For the text-containing cell, return its midpoint in (X, Y) coordinate format. 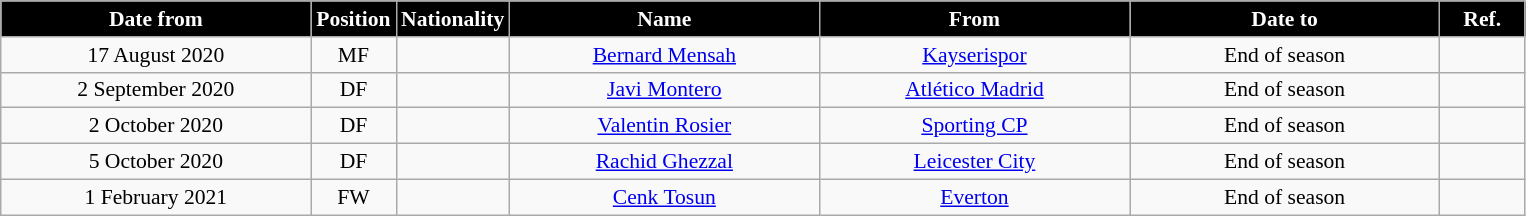
Rachid Ghezzal (664, 162)
FW (354, 197)
Position (354, 19)
5 October 2020 (156, 162)
Name (664, 19)
Date from (156, 19)
Kayserispor (974, 55)
1 February 2021 (156, 197)
Sporting CP (974, 126)
Atlético Madrid (974, 90)
Ref. (1482, 19)
Valentin Rosier (664, 126)
Leicester City (974, 162)
17 August 2020 (156, 55)
Bernard Mensah (664, 55)
Nationality (452, 19)
From (974, 19)
MF (354, 55)
Everton (974, 197)
Javi Montero (664, 90)
2 October 2020 (156, 126)
Date to (1285, 19)
Cenk Tosun (664, 197)
2 September 2020 (156, 90)
